From the cell containing the given text, extract its center point as [X, Y] coordinate. 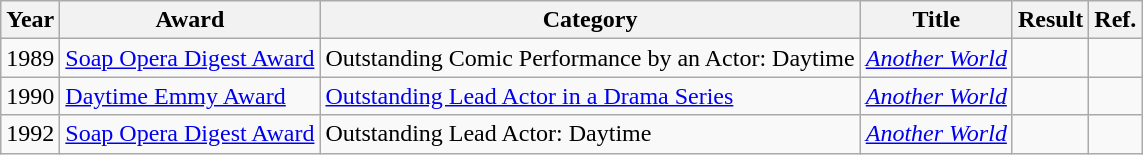
1989 [30, 58]
1990 [30, 96]
Award [190, 20]
Title [936, 20]
Outstanding Lead Actor: Daytime [590, 134]
Category [590, 20]
Daytime Emmy Award [190, 96]
Outstanding Lead Actor in a Drama Series [590, 96]
Ref. [1116, 20]
Outstanding Comic Performance by an Actor: Daytime [590, 58]
1992 [30, 134]
Result [1050, 20]
Year [30, 20]
